Locate the cell with the specified text and output its [x, y] center coordinate. 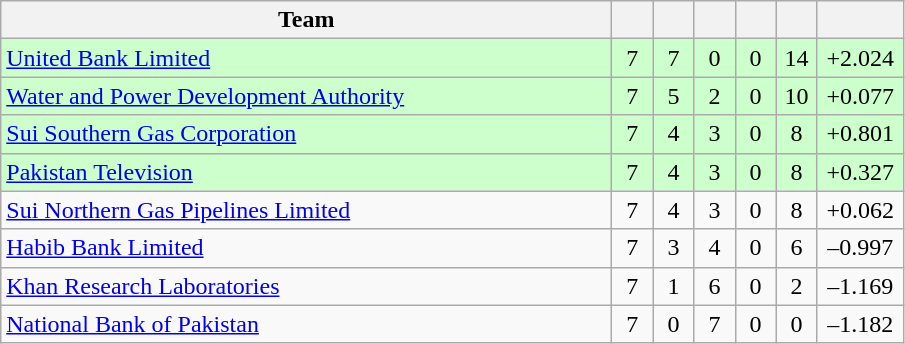
Sui Northern Gas Pipelines Limited [306, 210]
+0.062 [860, 210]
14 [796, 58]
+2.024 [860, 58]
–1.169 [860, 286]
–1.182 [860, 324]
National Bank of Pakistan [306, 324]
Team [306, 20]
Water and Power Development Authority [306, 96]
+0.327 [860, 172]
5 [674, 96]
United Bank Limited [306, 58]
Pakistan Television [306, 172]
Habib Bank Limited [306, 248]
1 [674, 286]
+0.801 [860, 134]
+0.077 [860, 96]
Khan Research Laboratories [306, 286]
10 [796, 96]
–0.997 [860, 248]
Sui Southern Gas Corporation [306, 134]
